Find where the given text appears and provide that cell's center as (X, Y) coordinate. 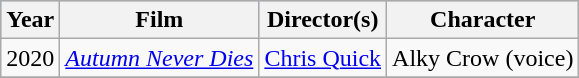
Director(s) (323, 20)
Chris Quick (323, 58)
Alky Crow (voice) (483, 58)
Year (30, 20)
Film (160, 20)
Autumn Never Dies (160, 58)
Character (483, 20)
2020 (30, 58)
